Find where the given text appears and provide that cell's center as [X, Y] coordinate. 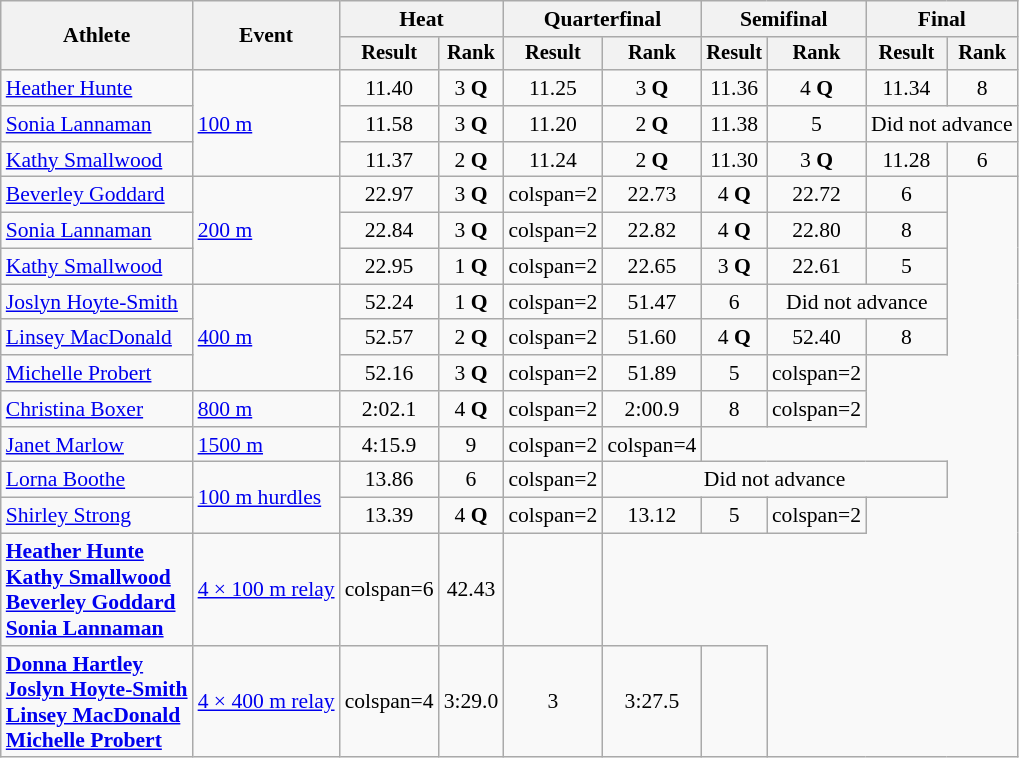
11.25 [552, 88]
2:00.9 [652, 409]
3:27.5 [652, 702]
Semifinal [784, 19]
4 × 100 m relay [266, 590]
52.57 [390, 338]
51.60 [652, 338]
11.40 [390, 88]
11.58 [390, 124]
400 m [266, 338]
22.72 [816, 195]
Linsey MacDonald [97, 338]
22.65 [652, 267]
11.28 [906, 160]
13.86 [390, 480]
22.73 [652, 195]
Lorna Boothe [97, 480]
13.39 [390, 516]
Shirley Strong [97, 516]
Heather Hunte [97, 88]
Heather HunteKathy SmallwoodBeverley GoddardSonia Lannaman [97, 590]
11.37 [390, 160]
42.43 [472, 590]
11.30 [734, 160]
11.34 [906, 88]
100 m [266, 124]
52.40 [816, 338]
Quarterfinal [602, 19]
Janet Marlow [97, 445]
51.89 [652, 373]
9 [472, 445]
11.36 [734, 88]
1500 m [266, 445]
22.84 [390, 231]
Final [942, 19]
11.24 [552, 160]
22.61 [816, 267]
colspan=6 [390, 590]
22.80 [816, 231]
4 × 400 m relay [266, 702]
22.82 [652, 231]
Beverley Goddard [97, 195]
3:29.0 [472, 702]
Joslyn Hoyte-Smith [97, 302]
Event [266, 36]
11.38 [734, 124]
11.20 [552, 124]
Christina Boxer [97, 409]
52.16 [390, 373]
Michelle Probert [97, 373]
Athlete [97, 36]
13.12 [652, 516]
51.47 [652, 302]
Donna HartleyJoslyn Hoyte-SmithLinsey MacDonaldMichelle Probert [97, 702]
52.24 [390, 302]
Heat [422, 19]
200 m [266, 230]
4:15.9 [390, 445]
800 m [266, 409]
100 m hurdles [266, 498]
3 [552, 702]
22.95 [390, 267]
22.97 [390, 195]
2:02.1 [390, 409]
